For the text-containing cell, return its midpoint in (x, y) coordinate format. 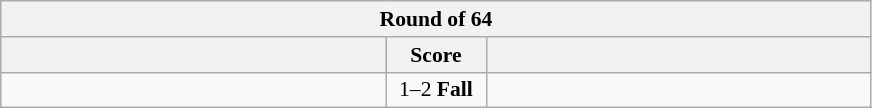
Score (436, 55)
1–2 Fall (436, 90)
Round of 64 (436, 19)
